Scan for the cell matching the given text and deliver its [X, Y] coordinate at center. 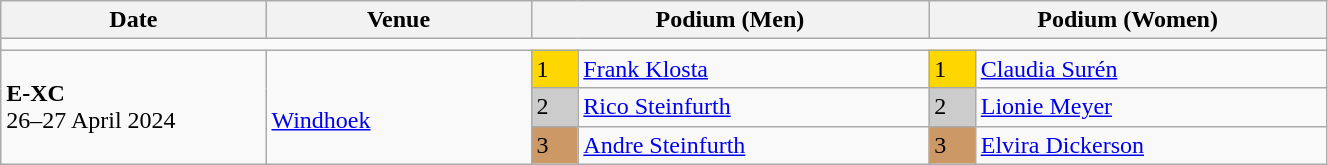
Windhoek [398, 107]
Lionie Meyer [1150, 107]
Date [134, 20]
Andre Steinfurth [754, 145]
Elvira Dickerson [1150, 145]
Claudia Surén [1150, 69]
Venue [398, 20]
Frank Klosta [754, 69]
Rico Steinfurth [754, 107]
Podium (Men) [730, 20]
E-XC 26–27 April 2024 [134, 107]
Podium (Women) [1128, 20]
